Return (x, y) of the center of cell containing provided text 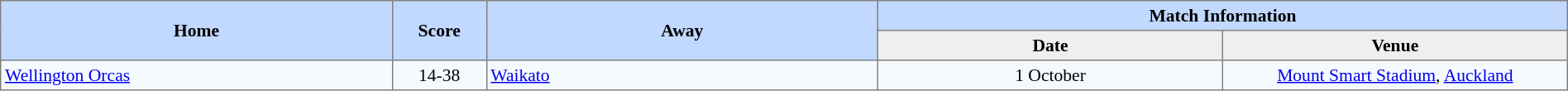
Waikato (682, 75)
1 October (1050, 75)
Home (197, 31)
Venue (1394, 45)
Wellington Orcas (197, 75)
Date (1050, 45)
14-38 (439, 75)
Away (682, 31)
Score (439, 31)
Mount Smart Stadium, Auckland (1394, 75)
Match Information (1223, 16)
